Locate the cell with the specified text and output its [X, Y] center coordinate. 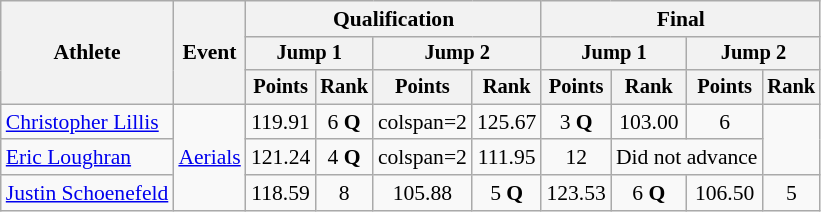
106.50 [725, 193]
123.53 [576, 193]
125.67 [506, 122]
118.59 [280, 193]
6 [725, 122]
Final [680, 19]
4 Q [344, 158]
5 Q [506, 193]
12 [576, 158]
Qualification [394, 19]
Christopher Lillis [88, 122]
121.24 [280, 158]
Did not advance [687, 158]
103.00 [649, 122]
Aerials [209, 158]
105.88 [422, 193]
Event [209, 52]
Justin Schoenefeld [88, 193]
111.95 [506, 158]
5 [792, 193]
Eric Loughran [88, 158]
Athlete [88, 52]
8 [344, 193]
119.91 [280, 122]
3 Q [576, 122]
